From the cell containing the given text, extract its center point as [x, y] coordinate. 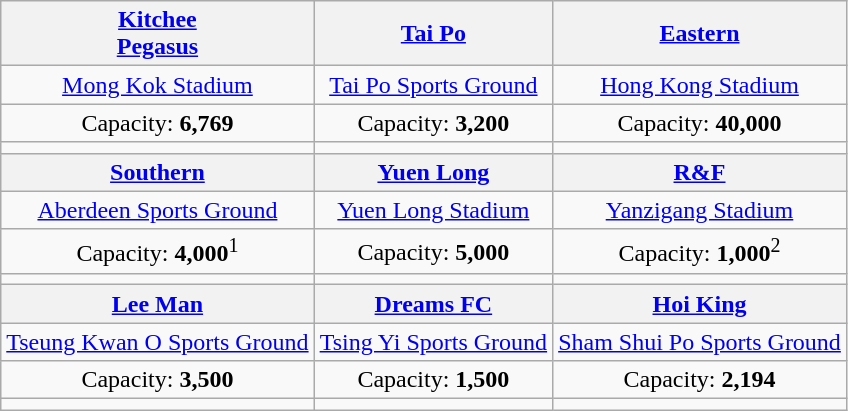
Hoi King [700, 304]
Lee Man [158, 304]
Hong Kong Stadium [700, 85]
Capacity: 2,194 [700, 380]
Tsing Yi Sports Ground [434, 342]
Tai Po [434, 34]
Capacity: 5,000 [434, 252]
KitcheePegasus [158, 34]
Capacity: 1,0002 [700, 252]
Capacity: 4,0001 [158, 252]
Capacity: 1,500 [434, 380]
Southern [158, 172]
Capacity: 6,769 [158, 123]
Tai Po Sports Ground [434, 85]
Yanzigang Stadium [700, 210]
Capacity: 3,500 [158, 380]
Tseung Kwan O Sports Ground [158, 342]
Mong Kok Stadium [158, 85]
Yuen Long Stadium [434, 210]
Dreams FC [434, 304]
Aberdeen Sports Ground [158, 210]
R&F [700, 172]
Eastern [700, 34]
Capacity: 3,200 [434, 123]
Capacity: 40,000 [700, 123]
Yuen Long [434, 172]
Sham Shui Po Sports Ground [700, 342]
